From the cell containing the given text, extract its center point as (X, Y) coordinate. 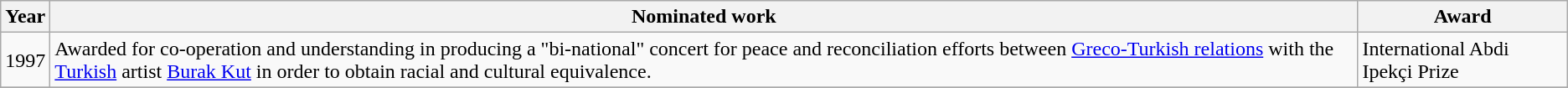
Nominated work (704, 17)
Year (25, 17)
International Abdi Ipekçi Prize (1462, 60)
Award (1462, 17)
1997 (25, 60)
